Pinpoint the cell where the given text exists, returning its (x, y) midpoint coordinate. 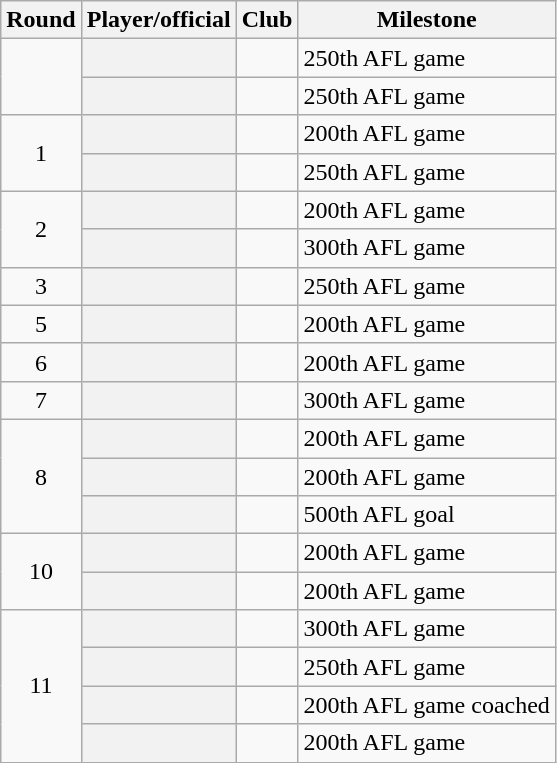
Player/official (158, 20)
200th AFL game coached (426, 705)
3 (41, 286)
500th AFL goal (426, 515)
6 (41, 362)
1 (41, 153)
Milestone (426, 20)
7 (41, 400)
11 (41, 686)
8 (41, 476)
10 (41, 572)
Round (41, 20)
Club (267, 20)
5 (41, 324)
2 (41, 229)
